Output the [X, Y] coordinate of the center of the cell containing the given text.  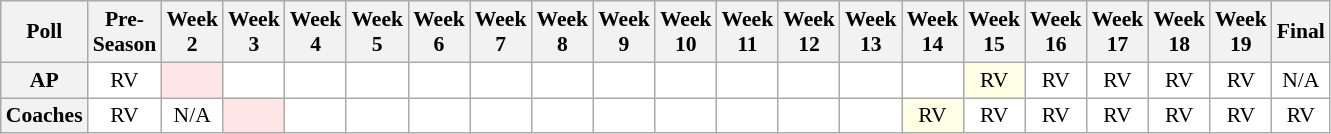
Week15 [994, 32]
Week6 [439, 32]
Week9 [624, 32]
Week17 [1118, 32]
Week10 [686, 32]
Week7 [501, 32]
Week2 [192, 32]
Pre-Season [125, 32]
Week16 [1056, 32]
Week4 [316, 32]
Week8 [562, 32]
Week19 [1241, 32]
Week13 [871, 32]
Week18 [1179, 32]
Week11 [748, 32]
Week14 [933, 32]
Week12 [809, 32]
Coaches [44, 116]
Final [1301, 32]
Poll [44, 32]
Week3 [254, 32]
Week5 [377, 32]
AP [44, 80]
